Return the (X, Y) coordinate for the center point of the cell that contains the specified text.  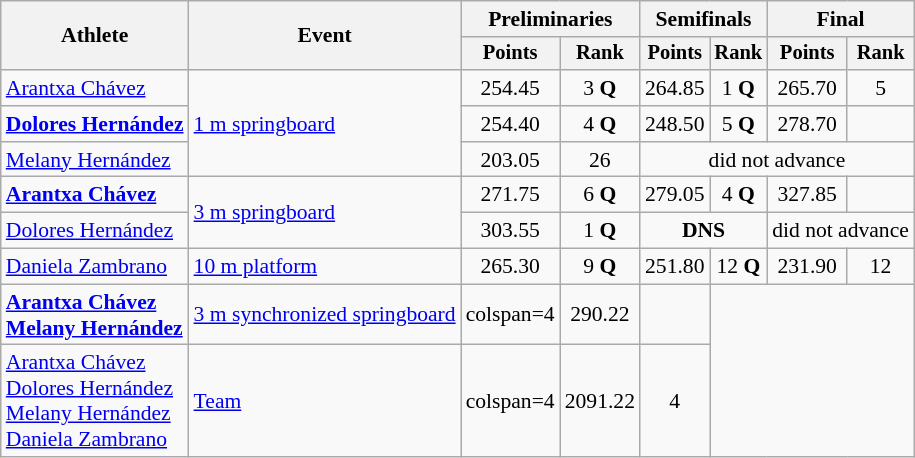
DNS (704, 231)
12 (880, 267)
279.05 (674, 195)
6 Q (600, 195)
2091.22 (600, 401)
248.50 (674, 124)
Athlete (95, 36)
265.30 (510, 267)
26 (600, 160)
231.90 (807, 267)
278.70 (807, 124)
3 m synchronized springboard (325, 314)
12 Q (739, 267)
Arantxa ChávezDolores HernándezMelany HernándezDaniela Zambrano (95, 401)
254.45 (510, 88)
3 m springboard (325, 212)
Event (325, 36)
4 (674, 401)
251.80 (674, 267)
1 m springboard (325, 124)
Final (840, 19)
5 (880, 88)
Preliminaries (550, 19)
327.85 (807, 195)
303.55 (510, 231)
203.05 (510, 160)
264.85 (674, 88)
Arantxa ChávezMelany Hernández (95, 314)
Team (325, 401)
10 m platform (325, 267)
265.70 (807, 88)
Semifinals (704, 19)
Melany Hernández (95, 160)
Daniela Zambrano (95, 267)
9 Q (600, 267)
254.40 (510, 124)
3 Q (600, 88)
5 Q (739, 124)
290.22 (600, 314)
271.75 (510, 195)
